From the cell containing the given text, extract its center point as (X, Y) coordinate. 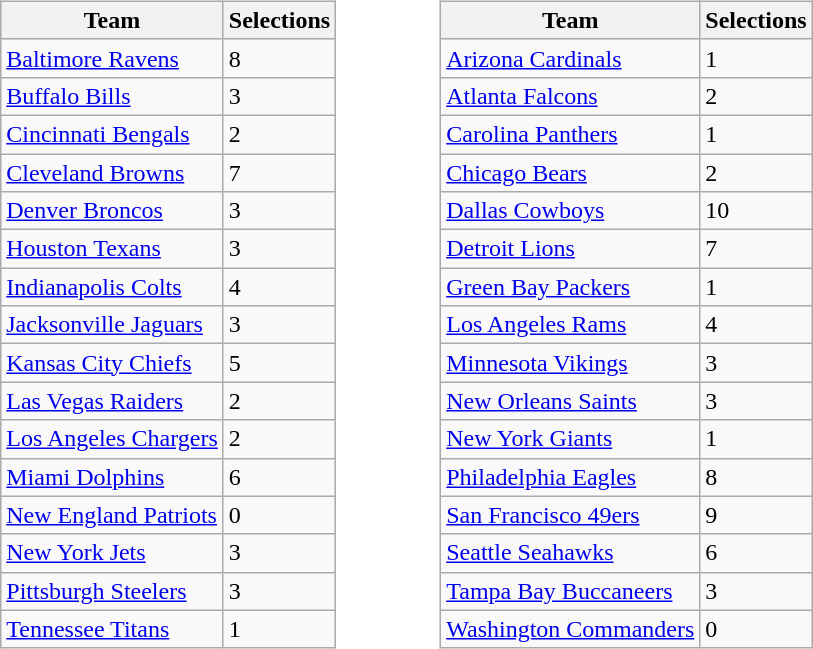
New England Patriots (112, 515)
Los Angeles Chargers (112, 439)
Baltimore Ravens (112, 58)
Cleveland Browns (112, 173)
Washington Commanders (570, 629)
Buffalo Bills (112, 96)
9 (756, 515)
Las Vegas Raiders (112, 401)
San Francisco 49ers (570, 515)
Los Angeles Rams (570, 325)
Atlanta Falcons (570, 96)
Houston Texans (112, 249)
Chicago Bears (570, 173)
Arizona Cardinals (570, 58)
New York Jets (112, 553)
Jacksonville Jaguars (112, 325)
Kansas City Chiefs (112, 363)
New Orleans Saints (570, 401)
Denver Broncos (112, 211)
10 (756, 211)
Tennessee Titans (112, 629)
New York Giants (570, 439)
5 (279, 363)
Detroit Lions (570, 249)
Dallas Cowboys (570, 211)
Minnesota Vikings (570, 363)
Indianapolis Colts (112, 287)
Seattle Seahawks (570, 553)
Philadelphia Eagles (570, 477)
Green Bay Packers (570, 287)
Pittsburgh Steelers (112, 591)
Tampa Bay Buccaneers (570, 591)
Carolina Panthers (570, 134)
Miami Dolphins (112, 477)
Cincinnati Bengals (112, 134)
